Output the (X, Y) coordinate of the center of the cell containing the given text.  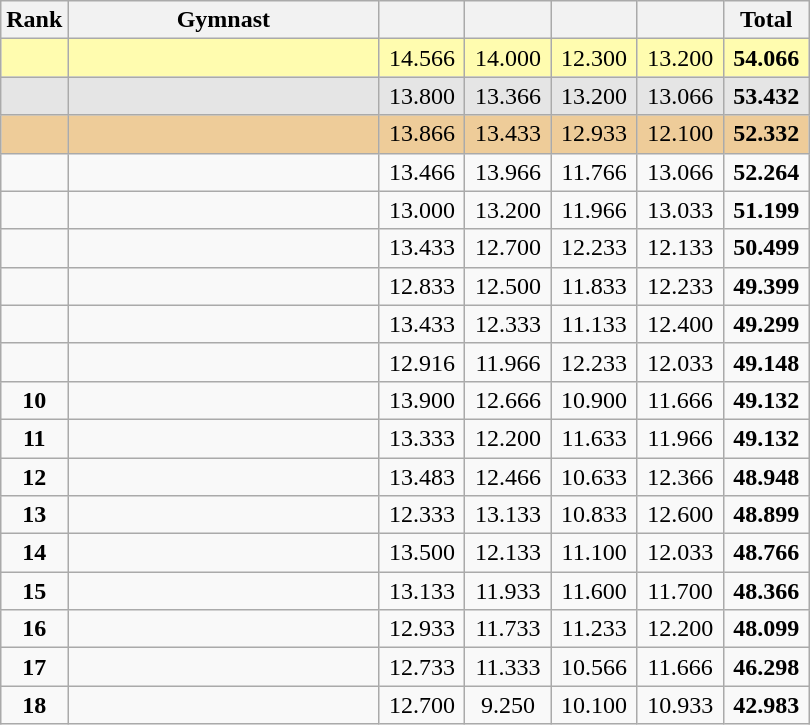
12.916 (422, 362)
49.148 (766, 362)
12.733 (422, 667)
10.933 (680, 705)
Gymnast (224, 20)
12.300 (594, 58)
11 (34, 438)
10 (34, 400)
49.399 (766, 286)
Total (766, 20)
13.800 (422, 96)
10.633 (594, 477)
13 (34, 515)
12.600 (680, 515)
13.000 (422, 210)
48.099 (766, 629)
11.833 (594, 286)
13.500 (422, 553)
52.264 (766, 172)
48.766 (766, 553)
14.000 (508, 58)
50.499 (766, 248)
46.298 (766, 667)
13.466 (422, 172)
13.333 (422, 438)
14.566 (422, 58)
51.199 (766, 210)
13.966 (508, 172)
12.466 (508, 477)
11.333 (508, 667)
11.766 (594, 172)
48.899 (766, 515)
12.833 (422, 286)
11.133 (594, 324)
14 (34, 553)
12.400 (680, 324)
15 (34, 591)
42.983 (766, 705)
48.366 (766, 591)
48.948 (766, 477)
9.250 (508, 705)
13.900 (422, 400)
17 (34, 667)
13.366 (508, 96)
12.100 (680, 134)
16 (34, 629)
54.066 (766, 58)
52.332 (766, 134)
10.833 (594, 515)
12.666 (508, 400)
11.633 (594, 438)
Rank (34, 20)
11.600 (594, 591)
10.900 (594, 400)
11.733 (508, 629)
11.233 (594, 629)
12 (34, 477)
13.866 (422, 134)
12.366 (680, 477)
53.432 (766, 96)
13.033 (680, 210)
11.100 (594, 553)
13.483 (422, 477)
10.100 (594, 705)
10.566 (594, 667)
18 (34, 705)
11.933 (508, 591)
11.700 (680, 591)
49.299 (766, 324)
12.500 (508, 286)
